Determine the (x, y) coordinate at the center of the cell enclosing the given text.  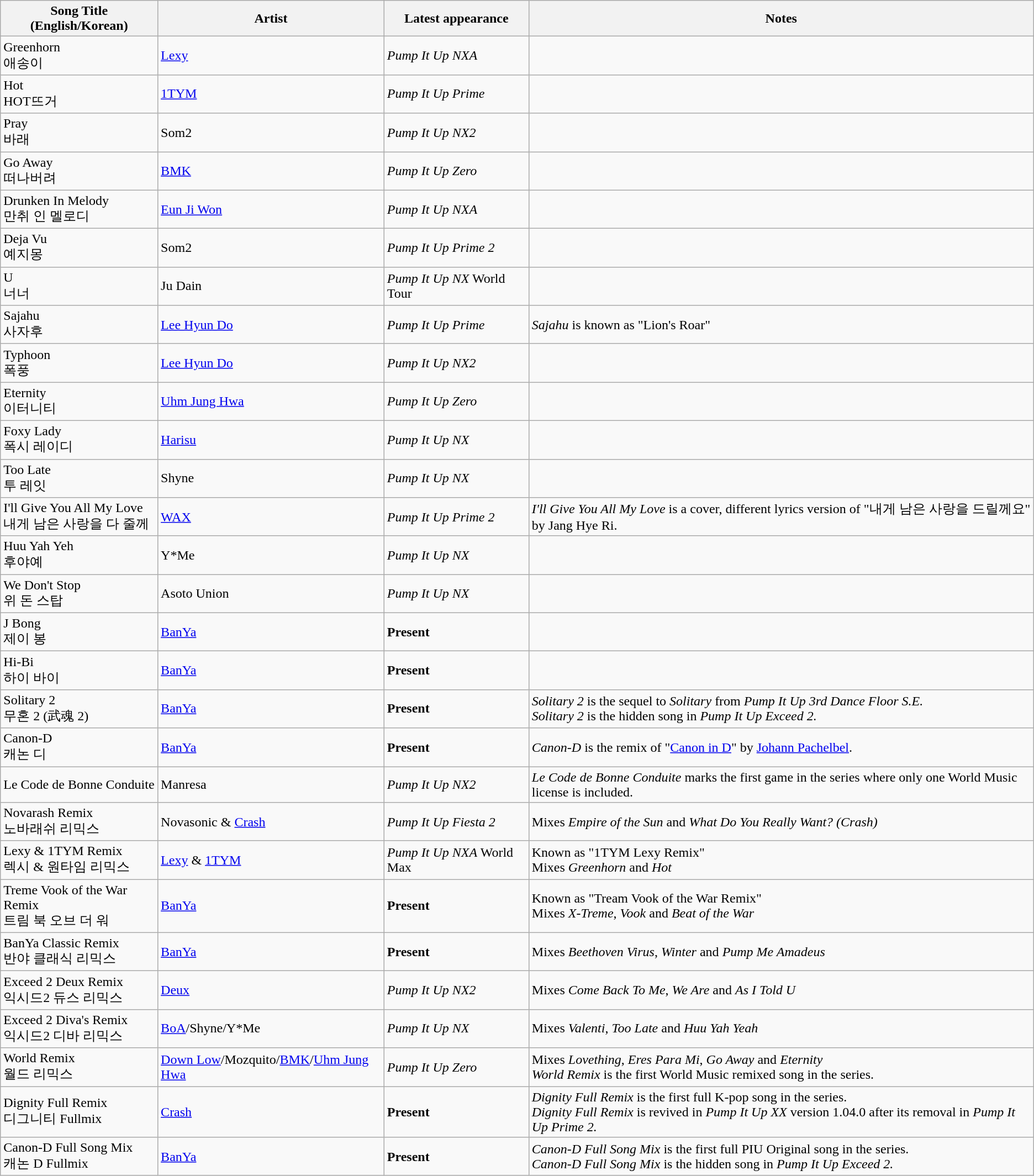
Mixes Valenti, Too Late and Huu Yah Yeah (781, 1029)
We Don't Stop위 돈 스탑 (80, 594)
Greenhorn애송이 (80, 56)
Foxy Lady폭시 레이디 (80, 440)
Drunken In Melody만취 인 멜로디 (80, 209)
Ju Dain (271, 286)
Le Code de Bonne Conduite (80, 784)
Manresa (271, 784)
Treme Vook of the War Remix트림 북 오브 더 워 (80, 906)
Notes (781, 19)
Canon-D Full Song Mix캐논 D Fullmix (80, 1157)
I'll Give You All My Love is a cover, different lyrics version of "내게 남은 사랑을 드릴께요" by Jang Hye Ri. (781, 517)
BMK (271, 171)
Huu Yah Yeh후야예 (80, 555)
U너너 (80, 286)
Deja Vu예지몽 (80, 248)
Eun Ji Won (271, 209)
Asoto Union (271, 594)
Harisu (271, 440)
Novasonic & Crash (271, 822)
Eternity이터니티 (80, 402)
Sajahu사자후 (80, 325)
Down Low/Mozquito/BMK/Uhm Jung Hwa (271, 1067)
Latest appearance (456, 19)
Mixes Come Back To Me, We Are and As I Told U (781, 990)
Mixes Empire of the Sun and What Do You Really Want? (Crash) (781, 822)
Song Title(English/Korean) (80, 19)
Too Late투 레잇 (80, 478)
HotHOT뜨거 (80, 94)
Known as "1TYM Lexy Remix"Mixes Greenhorn and Hot (781, 860)
Lexy & 1TYM Remix렉시 & 원타임 리믹스 (80, 860)
J Bong제이 봉 (80, 632)
Mixes Beethoven Virus, Winter and Pump Me Amadeus (781, 952)
Canon-D캐논 디 (80, 747)
Canon-D Full Song Mix is the first full PIU Original song in the series.Canon-D Full Song Mix is the hidden song in Pump It Up Exceed 2. (781, 1157)
Exceed 2 Deux Remix익시드2 듀스 리믹스 (80, 990)
Lexy (271, 56)
WAX (271, 517)
BanYa Classic Remix반야 클래식 리믹스 (80, 952)
Typhoon폭풍 (80, 363)
Hi-Bi하이 바이 (80, 671)
Pump It Up Fiesta 2 (456, 822)
I'll Give You All My Love내게 남은 사랑을 다 줄께 (80, 517)
Solitary 2 is the sequel to Solitary from Pump It Up 3rd Dance Floor S.E.Solitary 2 is the hidden song in Pump It Up Exceed 2. (781, 709)
1TYM (271, 94)
Mixes Lovething, Eres Para Mi, Go Away and EternityWorld Remix is the first World Music remixed song in the series. (781, 1067)
Y*Me (271, 555)
Sajahu is known as "Lion's Roar" (781, 325)
Pray바래 (80, 133)
Novarash Remix노바래쉬 리믹스 (80, 822)
Crash (271, 1111)
World Remix월드 리믹스 (80, 1067)
Solitary 2무혼 2 (武魂 2) (80, 709)
Pump It Up NXA World Max (456, 860)
Pump It Up NX World Tour (456, 286)
Uhm Jung Hwa (271, 402)
Canon-D is the remix of "Canon in D" by Johann Pachelbel. (781, 747)
Shyne (271, 478)
Lexy & 1TYM (271, 860)
Go Away떠나버려 (80, 171)
Artist (271, 19)
Dignity Full Remix디그니티 Fullmix (80, 1111)
Exceed 2 Diva's Remix익시드2 디바 리믹스 (80, 1029)
BoA/Shyne/Y*Me (271, 1029)
Le Code de Bonne Conduite marks the first game in the series where only one World Music license is included. (781, 784)
Deux (271, 990)
Known as "Tream Vook of the War Remix"Mixes X-Treme, Vook and Beat of the War (781, 906)
